From the cell containing the given text, extract its center point as [x, y] coordinate. 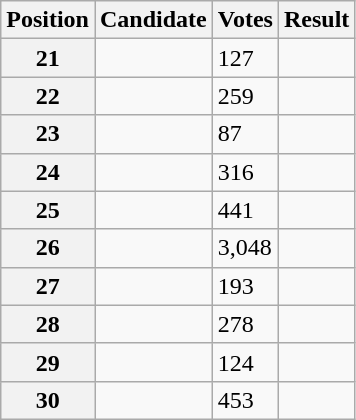
Result [316, 20]
278 [245, 324]
24 [48, 172]
193 [245, 286]
127 [245, 58]
316 [245, 172]
29 [48, 362]
23 [48, 134]
124 [245, 362]
Position [48, 20]
25 [48, 210]
21 [48, 58]
27 [48, 286]
453 [245, 400]
Candidate [153, 20]
87 [245, 134]
22 [48, 96]
3,048 [245, 248]
30 [48, 400]
Votes [245, 20]
28 [48, 324]
441 [245, 210]
259 [245, 96]
26 [48, 248]
